Output the (X, Y) coordinate of the center of the cell containing the given text.  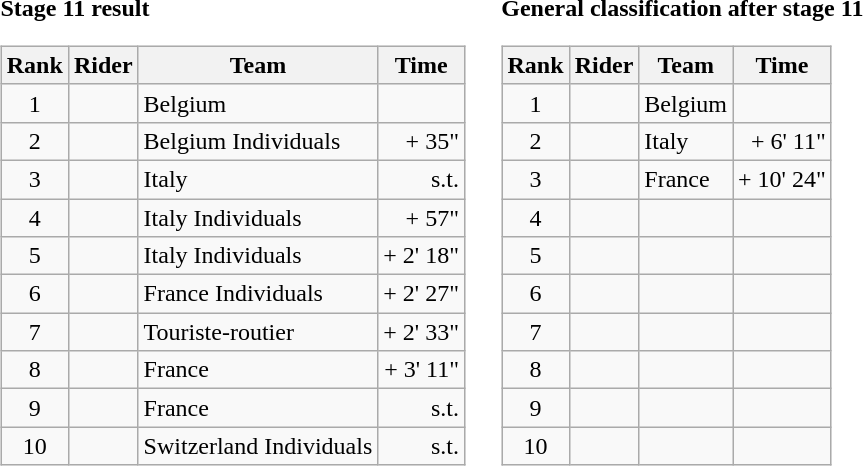
+ 3' 11" (422, 370)
Switzerland Individuals (258, 446)
+ 57" (422, 217)
+ 2' 27" (422, 294)
+ 2' 33" (422, 332)
France Individuals (258, 294)
+ 2' 18" (422, 256)
+ 6' 11" (782, 141)
Touriste-routier (258, 332)
Belgium Individuals (258, 141)
+ 35" (422, 141)
+ 10' 24" (782, 179)
